For the text-containing cell, return its midpoint in (x, y) coordinate format. 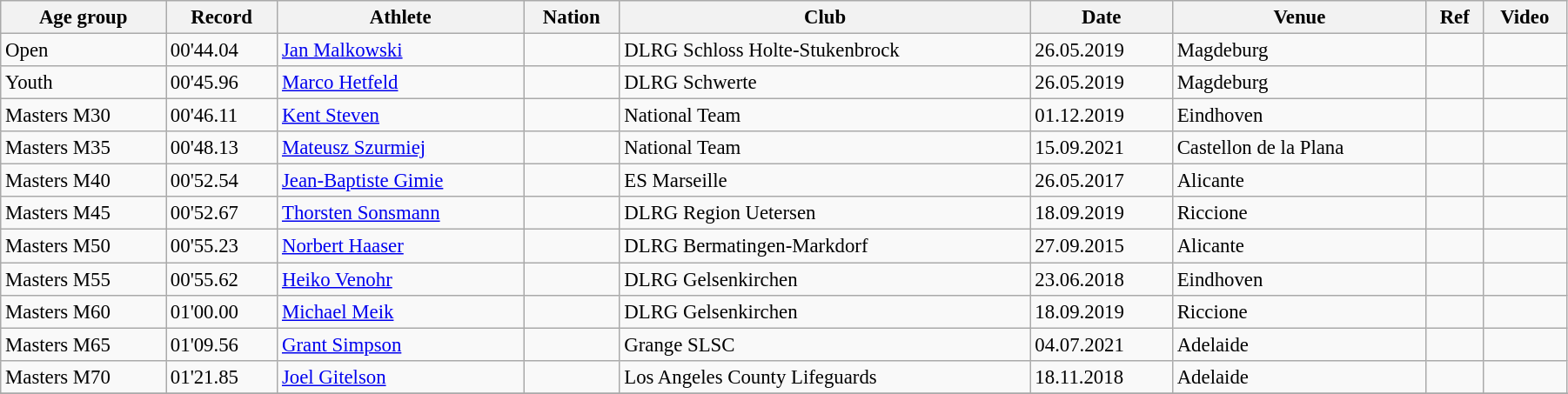
Athlete (400, 17)
00'52.67 (222, 213)
Norbert Haaser (400, 246)
01'09.56 (222, 344)
Masters M30 (84, 116)
18.11.2018 (1102, 377)
Open (84, 50)
Masters M35 (84, 148)
Marco Hetfeld (400, 83)
Record (222, 17)
01'00.00 (222, 311)
DLRG Region Uetersen (825, 213)
00'52.54 (222, 181)
Heiko Venohr (400, 279)
Age group (84, 17)
Grant Simpson (400, 344)
Los Angeles County Lifeguards (825, 377)
Nation (572, 17)
00'45.96 (222, 83)
00'48.13 (222, 148)
00'55.23 (222, 246)
Kent Steven (400, 116)
Masters M70 (84, 377)
01.12.2019 (1102, 116)
Masters M50 (84, 246)
01'21.85 (222, 377)
Masters M45 (84, 213)
Video (1524, 17)
Masters M60 (84, 311)
27.09.2015 (1102, 246)
15.09.2021 (1102, 148)
Joel Gitelson (400, 377)
Masters M55 (84, 279)
Jean-Baptiste Gimie (400, 181)
Masters M65 (84, 344)
Masters M40 (84, 181)
26.05.2017 (1102, 181)
Castellon de la Plana (1299, 148)
00'55.62 (222, 279)
Date (1102, 17)
23.06.2018 (1102, 279)
04.07.2021 (1102, 344)
00'44.04 (222, 50)
Youth (84, 83)
Mateusz Szurmiej (400, 148)
DLRG Schloss Holte-Stukenbrock (825, 50)
ES Marseille (825, 181)
Michael Meik (400, 311)
DLRG Schwerte (825, 83)
Venue (1299, 17)
DLRG Bermatingen-Markdorf (825, 246)
Ref (1455, 17)
Club (825, 17)
Grange SLSC (825, 344)
00'46.11 (222, 116)
Jan Malkowski (400, 50)
Thorsten Sonsmann (400, 213)
